Capture the cell that displays the provided text and extract its [X, Y] central coordinate. 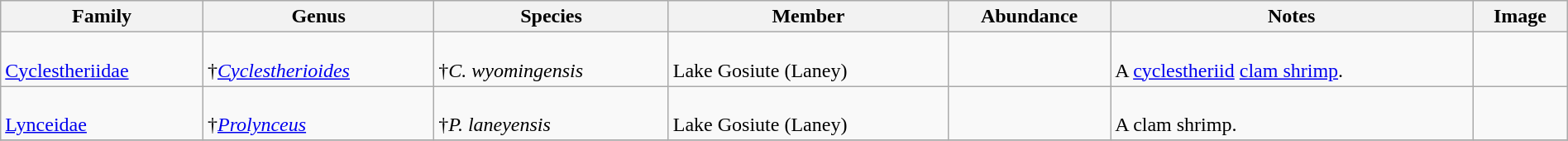
Cyclestheriidae [103, 60]
Lynceidae [103, 113]
Family [103, 17]
†C. wyomingensis [551, 60]
A clam shrimp. [1292, 113]
Member [808, 17]
Notes [1292, 17]
A cyclestheriid clam shrimp. [1292, 60]
†P. laneyensis [551, 113]
Image [1520, 17]
†Cyclestherioides [318, 60]
Genus [318, 17]
Abundance [1030, 17]
†Prolynceus [318, 113]
Species [551, 17]
